From the cell containing the given text, extract its center point as [X, Y] coordinate. 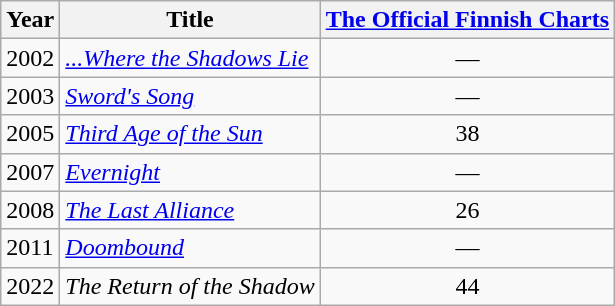
Sword's Song [190, 96]
Evernight [190, 172]
The Official Finnish Charts [467, 20]
2005 [30, 134]
44 [467, 286]
2007 [30, 172]
Year [30, 20]
The Return of the Shadow [190, 286]
38 [467, 134]
...Where the Shadows Lie [190, 58]
2011 [30, 248]
2008 [30, 210]
2022 [30, 286]
2003 [30, 96]
The Last Alliance [190, 210]
26 [467, 210]
Doombound [190, 248]
Title [190, 20]
2002 [30, 58]
Third Age of the Sun [190, 134]
